For the text-containing cell, return its midpoint in [x, y] coordinate format. 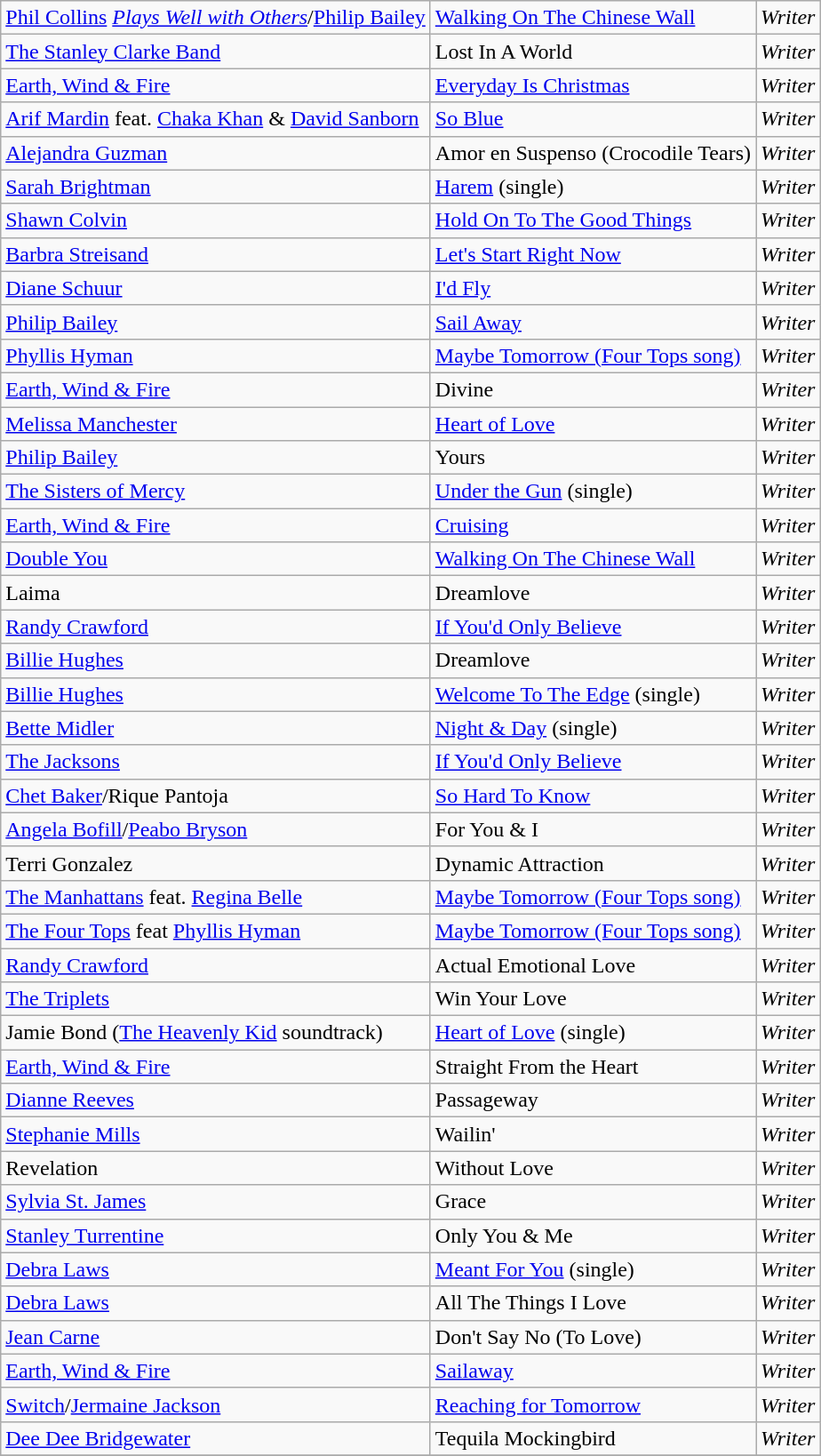
Chet Baker/Rique Pantoja [216, 796]
Divine [593, 389]
Sylvia St. James [216, 1202]
Cruising [593, 525]
The Sisters of Mercy [216, 492]
Melissa Manchester [216, 424]
Wailin' [593, 1134]
So Blue [593, 119]
Alejandra Guzman [216, 153]
Barbra Streisand [216, 254]
Harem (single) [593, 187]
Passageway [593, 1100]
All The Things I Love [593, 1303]
Night & Day (single) [593, 728]
Sail Away [593, 322]
Heart of Love (single) [593, 1033]
Arif Mardin feat. Chaka Khan & David Sanborn [216, 119]
Stanley Turrentine [216, 1236]
Sailaway [593, 1371]
Revelation [216, 1168]
Laima [216, 593]
Dee Dee Bridgewater [216, 1438]
The Stanley Clarke Band [216, 52]
Tequila Mockingbird [593, 1438]
Sarah Brightman [216, 187]
Actual Emotional Love [593, 964]
For You & I [593, 829]
Diane Schuur [216, 288]
Jean Carne [216, 1337]
Angela Bofill/Peabo Bryson [216, 829]
Stephanie Mills [216, 1134]
Jamie Bond (The Heavenly Kid soundtrack) [216, 1033]
Win Your Love [593, 999]
The Four Tops feat Phyllis Hyman [216, 931]
Straight From the Heart [593, 1067]
The Manhattans feat. Regina Belle [216, 897]
Reaching for Tomorrow [593, 1404]
Dianne Reeves [216, 1100]
The Triplets [216, 999]
Switch/Jermaine Jackson [216, 1404]
Don't Say No (To Love) [593, 1337]
Welcome To The Edge (single) [593, 694]
Hold On To The Good Things [593, 220]
Terri Gonzalez [216, 863]
Meant For You (single) [593, 1269]
Dynamic Attraction [593, 863]
Double You [216, 559]
Without Love [593, 1168]
Bette Midler [216, 728]
Phil Collins Plays Well with Others/Philip Bailey [216, 18]
Under the Gun (single) [593, 492]
Only You & Me [593, 1236]
Grace [593, 1202]
Heart of Love [593, 424]
Shawn Colvin [216, 220]
So Hard To Know [593, 796]
Lost In A World [593, 52]
The Jacksons [216, 762]
Amor en Suspenso (Crocodile Tears) [593, 153]
Yours [593, 458]
I'd Fly [593, 288]
Phyllis Hyman [216, 356]
Everyday Is Christmas [593, 85]
Let's Start Right Now [593, 254]
